Extract the (X, Y) coordinate from the center of the cell holding the provided text.  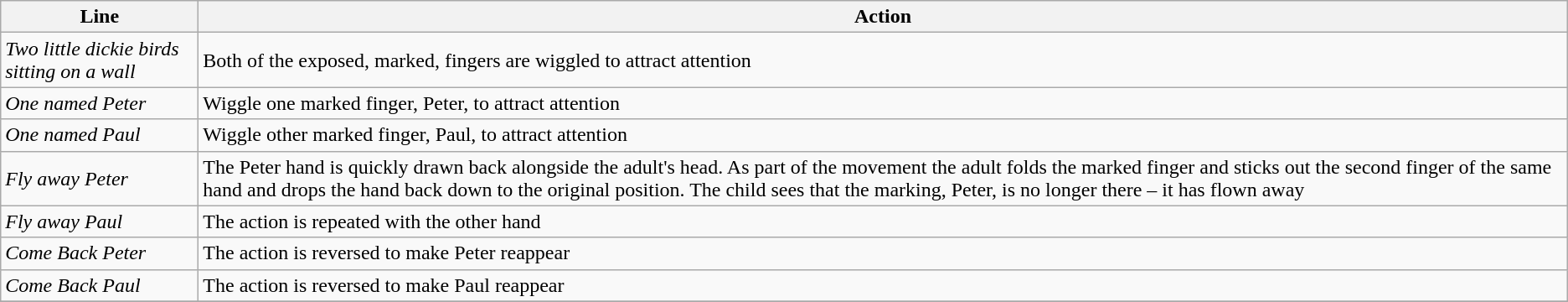
Wiggle other marked finger, Paul, to attract attention (883, 135)
One named Paul (100, 135)
The action is reversed to make Paul reappear (883, 285)
The action is reversed to make Peter reappear (883, 253)
The action is repeated with the other hand (883, 221)
Both of the exposed, marked, fingers are wiggled to attract attention (883, 60)
Two little dickie birds sitting on a wall (100, 60)
Fly away Paul (100, 221)
One named Peter (100, 103)
Action (883, 17)
Come Back Paul (100, 285)
Come Back Peter (100, 253)
Wiggle one marked finger, Peter, to attract attention (883, 103)
Line (100, 17)
Fly away Peter (100, 178)
